Determine the (X, Y) coordinate at the center of the cell enclosing the given text.  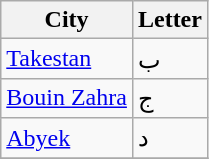
Abyek (67, 138)
ب (170, 59)
د (170, 138)
ج (170, 98)
Takestan (67, 59)
City (67, 20)
Letter (170, 20)
Bouin Zahra (67, 98)
